Output the (X, Y) coordinate of the center of the cell containing the given text.  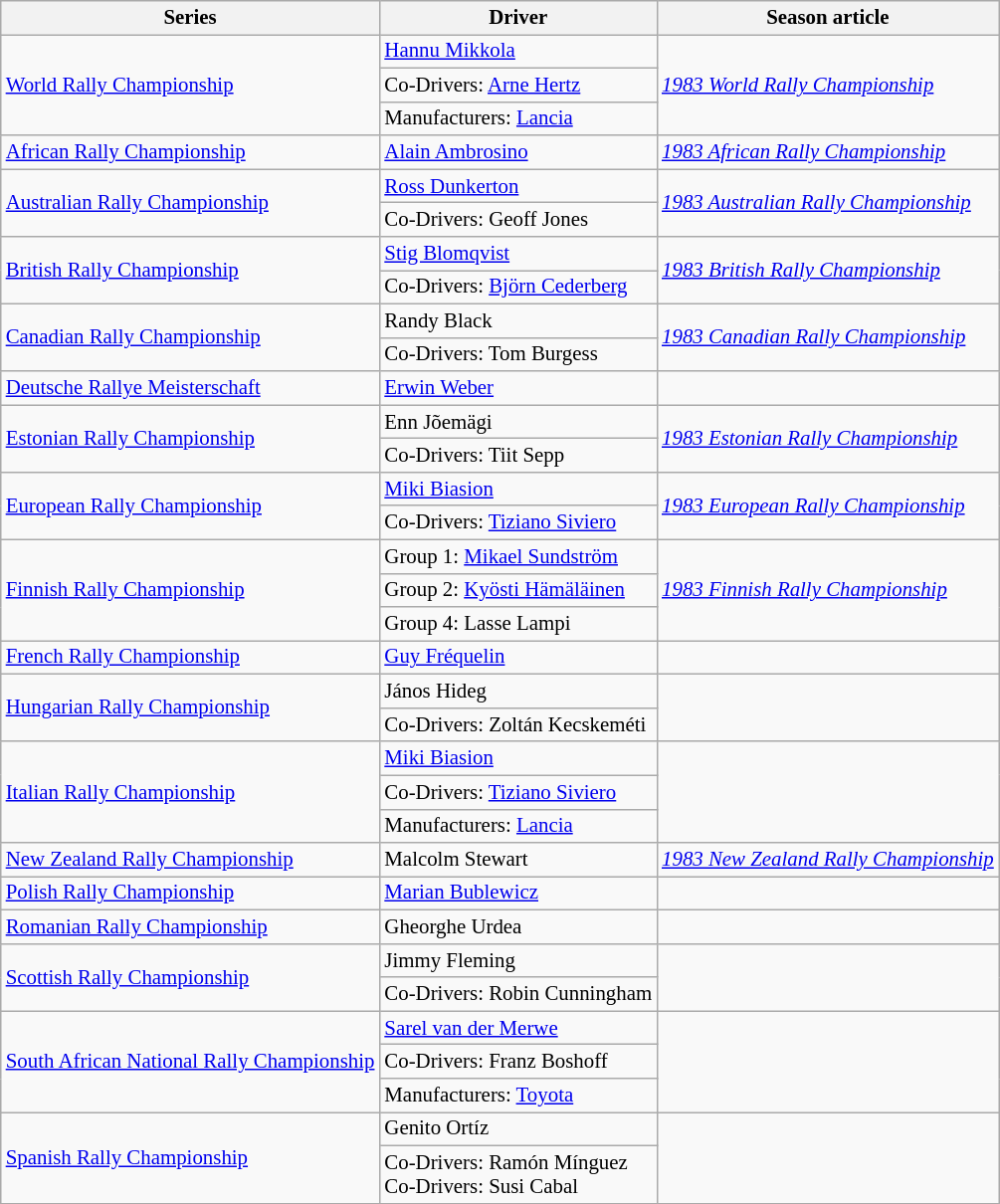
Gheorghe Urdea (517, 926)
Alain Ambrosino (517, 152)
1983 New Zealand Rally Championship (828, 860)
Erwin Weber (517, 388)
Co-Drivers: Björn Cederberg (517, 287)
Finnish Rally Championship (191, 590)
Co-Drivers: Tom Burgess (517, 354)
János Hideg (517, 692)
Group 1: Mikael Sundström (517, 556)
Italian Rally Championship (191, 792)
Manufacturers: Toyota (517, 1096)
Series (191, 18)
Co-Drivers: Robin Cunningham (517, 994)
Group 4: Lasse Lampi (517, 624)
Marian Bublewicz (517, 894)
1983 African Rally Championship (828, 152)
1983 Australian Rally Championship (828, 203)
Estonian Rally Championship (191, 439)
Guy Fréquelin (517, 658)
Deutsche Rallye Meisterschaft (191, 388)
1983 European Rally Championship (828, 505)
Co-Drivers: Franz Boshoff (517, 1062)
Polish Rally Championship (191, 894)
Hungarian Rally Championship (191, 708)
1983 British Rally Championship (828, 271)
Co-Drivers: Ramón MínguezCo-Drivers: Susi Cabal (517, 1174)
Co-Drivers: Arne Hertz (517, 85)
Ross Dunkerton (517, 186)
Hannu Mikkola (517, 51)
Co-Drivers: Tiit Sepp (517, 456)
World Rally Championship (191, 85)
Jimmy Fleming (517, 960)
1983 Canadian Rally Championship (828, 337)
French Rally Championship (191, 658)
Spanish Rally Championship (191, 1158)
1983 Finnish Rally Championship (828, 590)
Sarel van der Merwe (517, 1028)
Malcolm Stewart (517, 860)
Season article (828, 18)
Co-Drivers: Zoltán Kecskeméti (517, 724)
Driver (517, 18)
1983 World Rally Championship (828, 85)
1983 Estonian Rally Championship (828, 439)
Scottish Rally Championship (191, 977)
Randy Black (517, 320)
Canadian Rally Championship (191, 337)
Australian Rally Championship (191, 203)
Stig Blomqvist (517, 254)
Romanian Rally Championship (191, 926)
British Rally Championship (191, 271)
Group 2: Kyösti Hämäläinen (517, 590)
Genito Ortíz (517, 1129)
New Zealand Rally Championship (191, 860)
Enn Jõemägi (517, 422)
European Rally Championship (191, 505)
African Rally Championship (191, 152)
South African National Rally Championship (191, 1062)
Co-Drivers: Geoff Jones (517, 220)
